Determine the [X, Y] coordinate at the center of the cell enclosing the given text.  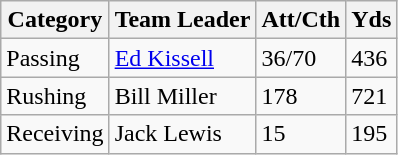
Ed Kissell [182, 58]
Yds [372, 20]
Category [55, 20]
Jack Lewis [182, 134]
Rushing [55, 96]
Receiving [55, 134]
178 [301, 96]
Passing [55, 58]
Bill Miller [182, 96]
436 [372, 58]
Att/Cth [301, 20]
195 [372, 134]
36/70 [301, 58]
721 [372, 96]
Team Leader [182, 20]
15 [301, 134]
